Return the [X, Y] coordinate for the center point of the cell that contains the specified text.  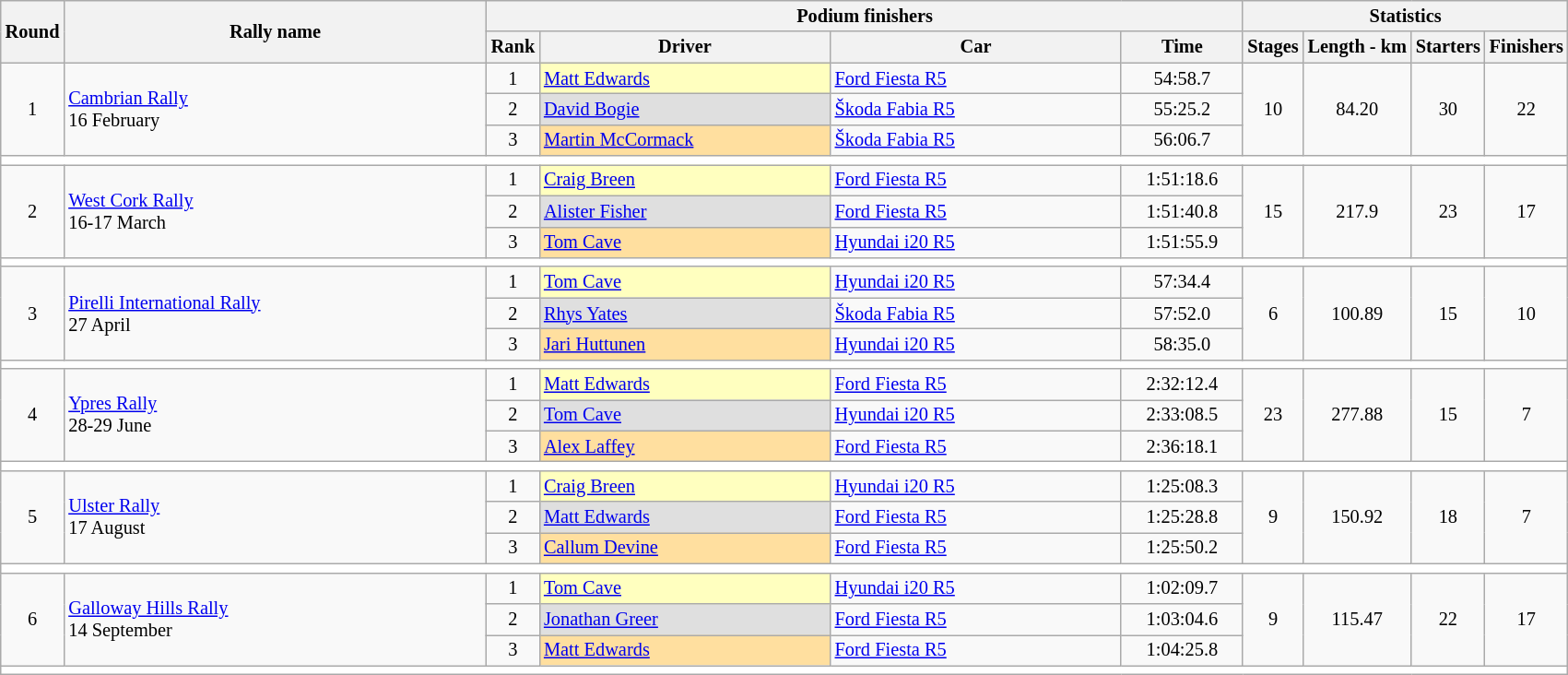
58:35.0 [1182, 344]
Cambrian Rally16 February [275, 109]
1:25:50.2 [1182, 548]
2:36:18.1 [1182, 446]
Rally name [275, 31]
5 [33, 516]
Alex Laffey [685, 446]
Round [33, 31]
4 [33, 415]
Martin McCormack [685, 140]
Time [1182, 47]
84.20 [1357, 109]
Ypres Rally 28-29 June [275, 415]
1:51:40.8 [1182, 211]
55:25.2 [1182, 109]
2:32:12.4 [1182, 385]
Car [976, 47]
57:34.4 [1182, 282]
Jari Huttunen [685, 344]
1:04:25.8 [1182, 650]
Alister Fisher [685, 211]
56:06.7 [1182, 140]
2:33:08.5 [1182, 415]
Stages [1272, 47]
217.9 [1357, 210]
277.88 [1357, 415]
1:02:09.7 [1182, 588]
Length - km [1357, 47]
115.47 [1357, 620]
Driver [685, 47]
Galloway Hills Rally14 September [275, 620]
1:51:55.9 [1182, 243]
Rhys Yates [685, 314]
54:58.7 [1182, 78]
1:51:18.6 [1182, 180]
David Bogie [685, 109]
Finishers [1527, 47]
1:03:04.6 [1182, 619]
30 [1448, 109]
57:52.0 [1182, 314]
18 [1448, 516]
West Cork Rally 16-17 March [275, 210]
Rank [513, 47]
Starters [1448, 47]
1:25:28.8 [1182, 517]
Podium finishers [865, 16]
150.92 [1357, 516]
Jonathan Greer [685, 619]
Ulster Rally 17 August [275, 516]
Pirelli International Rally27 April [275, 314]
Statistics [1405, 16]
1:25:08.3 [1182, 486]
Callum Devine [685, 548]
100.89 [1357, 314]
